Extract the (x, y) coordinate from the center of the cell holding the provided text.  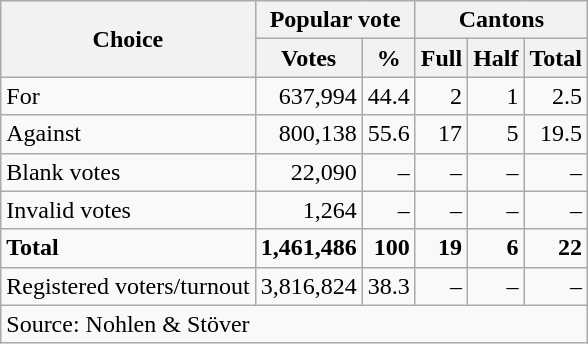
800,138 (308, 134)
Invalid votes (128, 210)
Full (441, 58)
100 (388, 248)
22 (556, 248)
6 (496, 248)
Registered voters/turnout (128, 286)
Choice (128, 39)
637,994 (308, 96)
2 (441, 96)
19 (441, 248)
For (128, 96)
Source: Nohlen & Stöver (294, 324)
1,461,486 (308, 248)
Popular vote (335, 20)
1,264 (308, 210)
5 (496, 134)
2.5 (556, 96)
Against (128, 134)
1 (496, 96)
38.3 (388, 286)
Half (496, 58)
3,816,824 (308, 286)
22,090 (308, 172)
Votes (308, 58)
44.4 (388, 96)
55.6 (388, 134)
19.5 (556, 134)
Blank votes (128, 172)
17 (441, 134)
Cantons (501, 20)
% (388, 58)
